Detect which cell encompasses the target text, then output its (x, y) center coordinate. 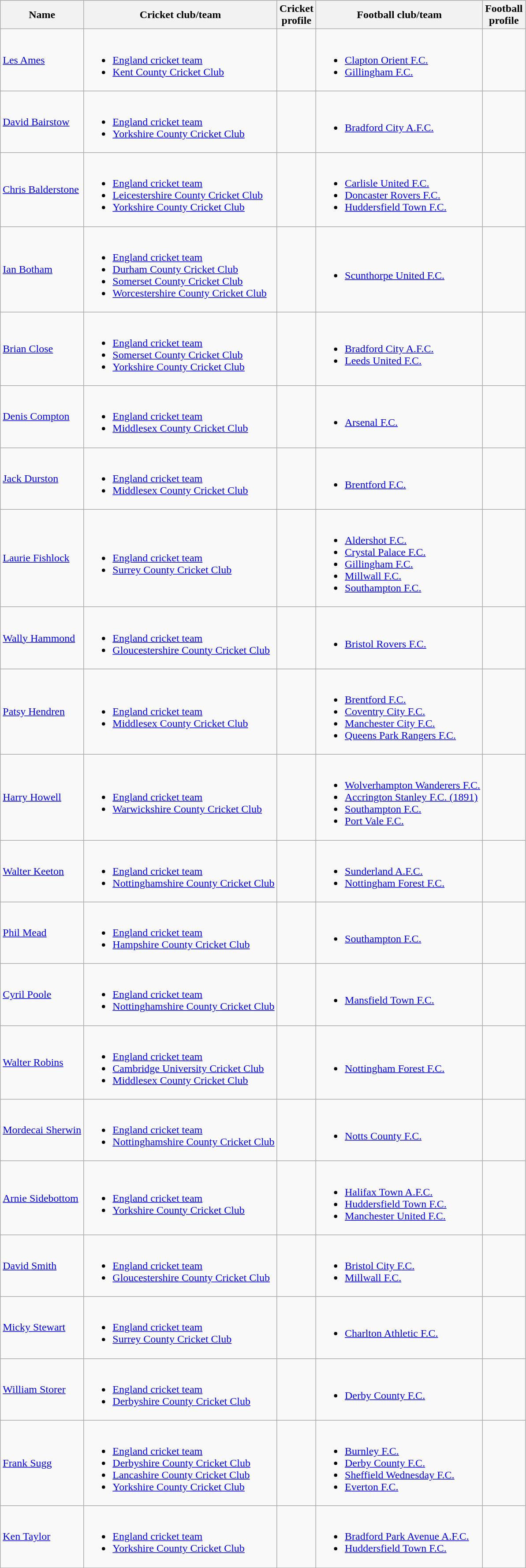
England cricket teamDerbyshire County Cricket ClubLancashire County Cricket ClubYorkshire County Cricket Club (180, 1463)
Denis Compton (42, 417)
Scunthorpe United F.C. (399, 269)
Bristol Rovers F.C. (399, 638)
Harry Howell (42, 797)
Derby County F.C. (399, 1389)
Bradford City A.F.C.Leeds United F.C. (399, 349)
Ken Taylor (42, 1537)
Laurie Fishlock (42, 558)
Ian Botham (42, 269)
Jack Durston (42, 478)
Cricketprofile (296, 15)
England cricket teamLeicestershire County Cricket ClubYorkshire County Cricket Club (180, 190)
David Smith (42, 1266)
Nottingham Forest F.C. (399, 1063)
England cricket teamWarwickshire County Cricket Club (180, 797)
Walter Robins (42, 1063)
Clapton Orient F.C.Gillingham F.C. (399, 60)
Notts County F.C. (399, 1130)
Chris Balderstone (42, 190)
Footballprofile (504, 15)
England cricket teamCambridge University Cricket ClubMiddlesex County Cricket Club (180, 1063)
England cricket teamHampshire County Cricket Club (180, 933)
Walter Keeton (42, 871)
Mordecai Sherwin (42, 1130)
Burnley F.C.Derby County F.C.Sheffield Wednesday F.C.Everton F.C. (399, 1463)
Wolverhampton Wanderers F.C.Accrington Stanley F.C. (1891)Southampton F.C.Port Vale F.C. (399, 797)
Micky Stewart (42, 1327)
Cricket club/team (180, 15)
Arnie Sidebottom (42, 1198)
England cricket teamDurham County Cricket ClubSomerset County Cricket ClubWorcestershire County Cricket Club (180, 269)
Brentford F.C. (399, 478)
Bradford Park Avenue A.F.C.Huddersfield Town F.C. (399, 1537)
Phil Mead (42, 933)
Charlton Athletic F.C. (399, 1327)
Bristol City F.C.Millwall F.C. (399, 1266)
Halifax Town A.F.C.Huddersfield Town F.C.Manchester United F.C. (399, 1198)
England cricket teamKent County Cricket Club (180, 60)
David Bairstow (42, 122)
Brian Close (42, 349)
Carlisle United F.C.Doncaster Rovers F.C.Huddersfield Town F.C. (399, 190)
Wally Hammond (42, 638)
Arsenal F.C. (399, 417)
Patsy Hendren (42, 711)
Football club/team (399, 15)
William Storer (42, 1389)
Les Ames (42, 60)
Southampton F.C. (399, 933)
Sunderland A.F.C.Nottingham Forest F.C. (399, 871)
Frank Sugg (42, 1463)
England cricket teamDerbyshire County Cricket Club (180, 1389)
England cricket teamSomerset County Cricket ClubYorkshire County Cricket Club (180, 349)
Brentford F.C.Coventry City F.C.Manchester City F.C.Queens Park Rangers F.C. (399, 711)
Cyril Poole (42, 995)
Aldershot F.C.Crystal Palace F.C.Gillingham F.C.Millwall F.C.Southampton F.C. (399, 558)
Name (42, 15)
Mansfield Town F.C. (399, 995)
Bradford City A.F.C. (399, 122)
